Return the [x, y] coordinate for the center point of the cell that contains the specified text.  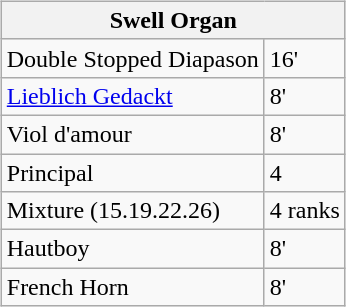
Swell Organ [173, 20]
Viol d'amour [132, 134]
Lieblich Gedackt [132, 96]
French Horn [132, 287]
Hautboy [132, 249]
4 ranks [304, 211]
Mixture (15.19.22.26) [132, 211]
4 [304, 173]
16' [304, 58]
Double Stopped Diapason [132, 58]
Principal [132, 173]
